Determine the [X, Y] coordinate at the center of the cell enclosing the given text.  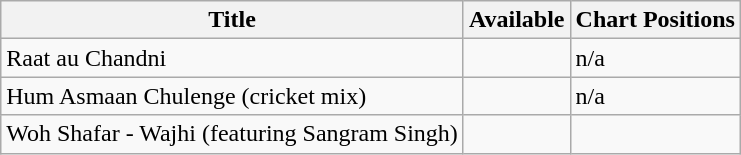
Chart Positions [655, 20]
Woh Shafar - Wajhi (featuring Sangram Singh) [232, 134]
Raat au Chandni [232, 58]
Available [516, 20]
Title [232, 20]
Hum Asmaan Chulenge (cricket mix) [232, 96]
